Detect which cell encompasses the target text, then output its [X, Y] center coordinate. 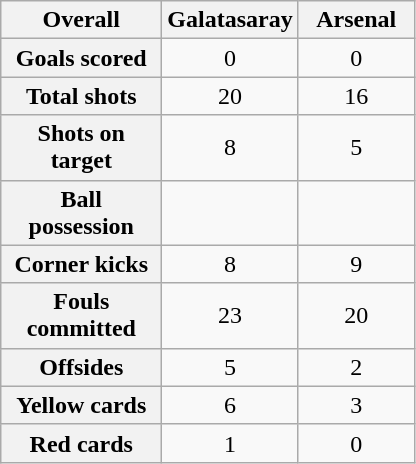
Arsenal [356, 20]
Fouls committed [82, 316]
Red cards [82, 443]
Galatasaray [230, 20]
Corner kicks [82, 264]
23 [230, 316]
9 [356, 264]
Total shots [82, 96]
Yellow cards [82, 405]
Overall [82, 20]
6 [230, 405]
16 [356, 96]
1 [230, 443]
Shots on target [82, 148]
Ball possession [82, 212]
Offsides [82, 367]
Goals scored [82, 58]
2 [356, 367]
3 [356, 405]
